Search for the cell housing the specified text and yield its [x, y] center coordinate. 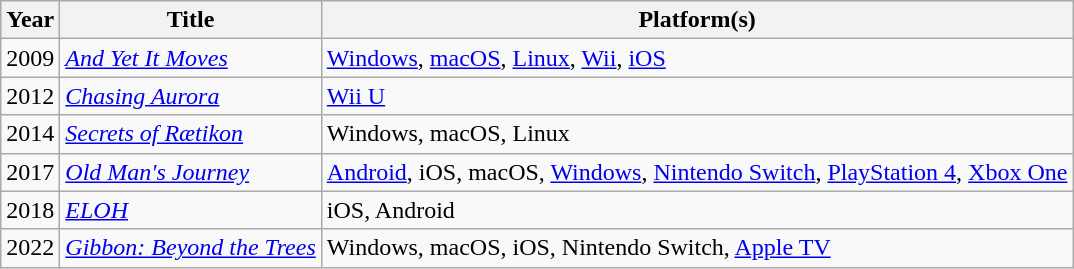
Windows, macOS, Linux [697, 134]
2009 [30, 58]
Windows, macOS, Linux, Wii, iOS [697, 58]
Gibbon: Beyond the Trees [190, 248]
ELOH [190, 210]
iOS, Android [697, 210]
Wii U [697, 96]
Title [190, 20]
2014 [30, 134]
Secrets of Rætikon [190, 134]
Old Man's Journey [190, 172]
Chasing Aurora [190, 96]
2018 [30, 210]
2022 [30, 248]
And Yet It Moves [190, 58]
2012 [30, 96]
Android, iOS, macOS, Windows, Nintendo Switch, PlayStation 4, Xbox One [697, 172]
Year [30, 20]
Platform(s) [697, 20]
2017 [30, 172]
Windows, macOS, iOS, Nintendo Switch, Apple TV [697, 248]
